Return (x, y) of the center of cell containing provided text 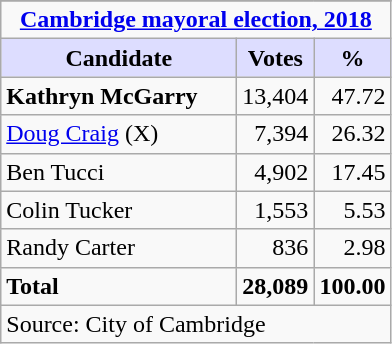
% (352, 58)
26.32 (352, 134)
Candidate (119, 58)
Ben Tucci (119, 172)
Kathryn McGarry (119, 96)
Cambridge mayoral election, 2018 (196, 20)
5.53 (352, 210)
Colin Tucker (119, 210)
13,404 (276, 96)
1,553 (276, 210)
Randy Carter (119, 248)
Total (119, 286)
4,902 (276, 172)
Source: City of Cambridge (196, 324)
836 (276, 248)
17.45 (352, 172)
100.00 (352, 286)
2.98 (352, 248)
47.72 (352, 96)
28,089 (276, 286)
Doug Craig (X) (119, 134)
Votes (276, 58)
7,394 (276, 134)
